Locate the cell with the specified text and output its [x, y] center coordinate. 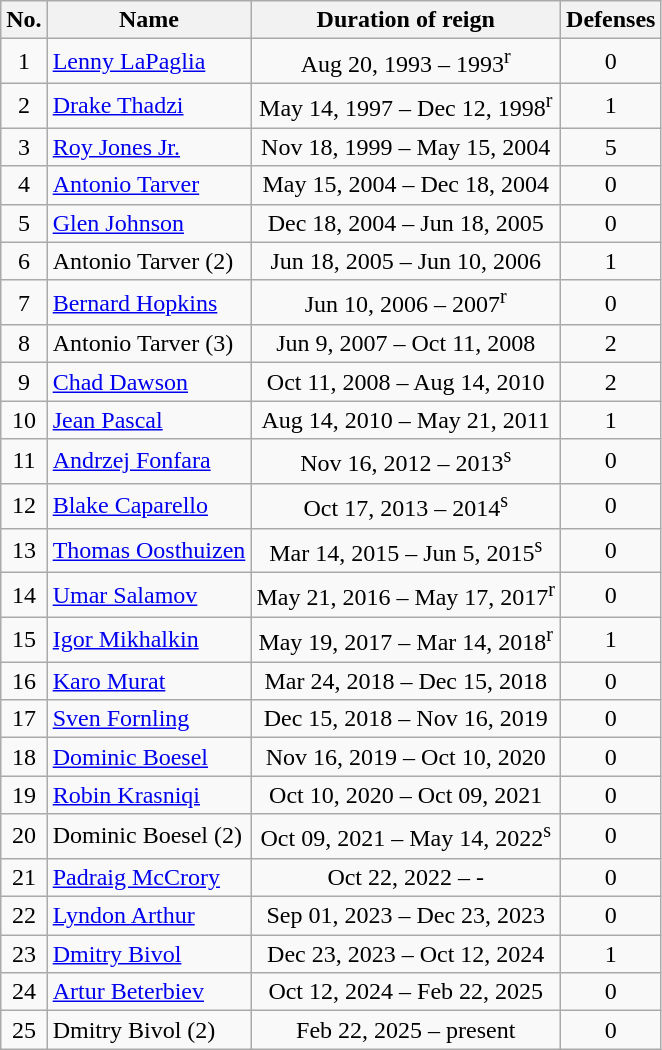
Dec 18, 2004 – Jun 18, 2005 [406, 223]
12 [24, 506]
Chad Dawson [149, 382]
Thomas Oosthuizen [149, 550]
10 [24, 420]
May 14, 1997 – Dec 12, 1998r [406, 106]
Mar 24, 2018 – Dec 15, 2018 [406, 681]
23 [24, 954]
Artur Beterbiev [149, 992]
Dmitry Bivol [149, 954]
20 [24, 836]
Karo Murat [149, 681]
Dec 15, 2018 – Nov 16, 2019 [406, 719]
Jean Pascal [149, 420]
6 [24, 261]
Jun 9, 2007 – Oct 11, 2008 [406, 344]
Blake Caparello [149, 506]
11 [24, 462]
Name [149, 20]
Drake Thadzi [149, 106]
17 [24, 719]
Oct 22, 2022 – - [406, 877]
16 [24, 681]
Padraig McCrory [149, 877]
Antonio Tarver (3) [149, 344]
25 [24, 1030]
Glen Johnson [149, 223]
May 15, 2004 – Dec 18, 2004 [406, 185]
Dominic Boesel (2) [149, 836]
No. [24, 20]
4 [24, 185]
21 [24, 877]
Jun 10, 2006 – 2007r [406, 302]
Mar 14, 2015 – Jun 5, 2015s [406, 550]
14 [24, 596]
7 [24, 302]
Feb 22, 2025 – present [406, 1030]
Oct 09, 2021 – May 14, 2022s [406, 836]
Sven Fornling [149, 719]
Umar Salamov [149, 596]
Oct 17, 2013 – 2014s [406, 506]
Aug 20, 1993 – 1993r [406, 62]
Bernard Hopkins [149, 302]
Jun 18, 2005 – Jun 10, 2006 [406, 261]
15 [24, 640]
Lyndon Arthur [149, 916]
Lenny LaPaglia [149, 62]
Roy Jones Jr. [149, 147]
Dominic Boesel [149, 757]
Oct 12, 2024 – Feb 22, 2025 [406, 992]
19 [24, 795]
13 [24, 550]
Defenses [611, 20]
Nov 18, 1999 – May 15, 2004 [406, 147]
Oct 11, 2008 – Aug 14, 2010 [406, 382]
Aug 14, 2010 – May 21, 2011 [406, 420]
18 [24, 757]
Sep 01, 2023 – Dec 23, 2023 [406, 916]
Nov 16, 2019 – Oct 10, 2020 [406, 757]
Andrzej Fonfara [149, 462]
Dec 23, 2023 – Oct 12, 2024 [406, 954]
Dmitry Bivol (2) [149, 1030]
3 [24, 147]
Oct 10, 2020 – Oct 09, 2021 [406, 795]
24 [24, 992]
22 [24, 916]
8 [24, 344]
Igor Mikhalkin [149, 640]
Robin Krasniqi [149, 795]
9 [24, 382]
Nov 16, 2012 – 2013s [406, 462]
May 19, 2017 – Mar 14, 2018r [406, 640]
May 21, 2016 – May 17, 2017r [406, 596]
Antonio Tarver [149, 185]
Antonio Tarver (2) [149, 261]
Duration of reign [406, 20]
